Find where the given text appears and provide that cell's center as (X, Y) coordinate. 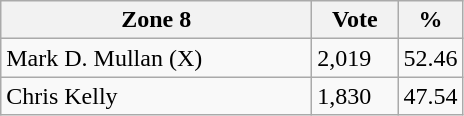
Vote (355, 20)
52.46 (430, 58)
Zone 8 (156, 20)
Mark D. Mullan (X) (156, 58)
% (430, 20)
1,830 (355, 96)
47.54 (430, 96)
2,019 (355, 58)
Chris Kelly (156, 96)
